Identify which cell holds the provided text, then report its (x, y) central coordinate. 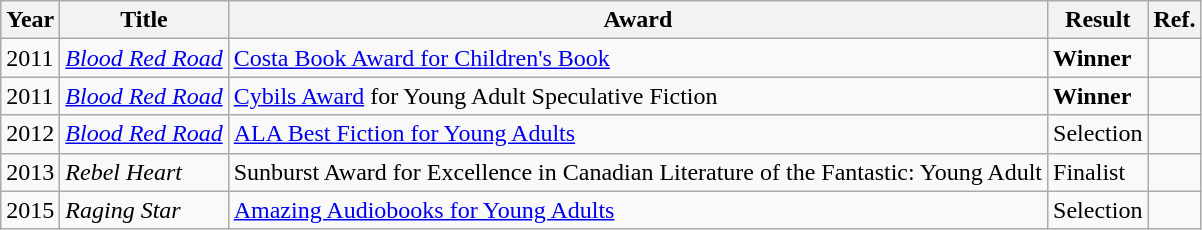
Year (30, 20)
Raging Star (144, 210)
Finalist (1098, 172)
Ref. (1174, 20)
Title (144, 20)
Cybils Award for Young Adult Speculative Fiction (638, 96)
Amazing Audiobooks for Young Adults (638, 210)
2013 (30, 172)
Result (1098, 20)
2012 (30, 134)
Rebel Heart (144, 172)
2015 (30, 210)
ALA Best Fiction for Young Adults (638, 134)
Sunburst Award for Excellence in Canadian Literature of the Fantastic: Young Adult (638, 172)
Costa Book Award for Children's Book (638, 58)
Award (638, 20)
